Search for the cell housing the specified text and yield its (x, y) center coordinate. 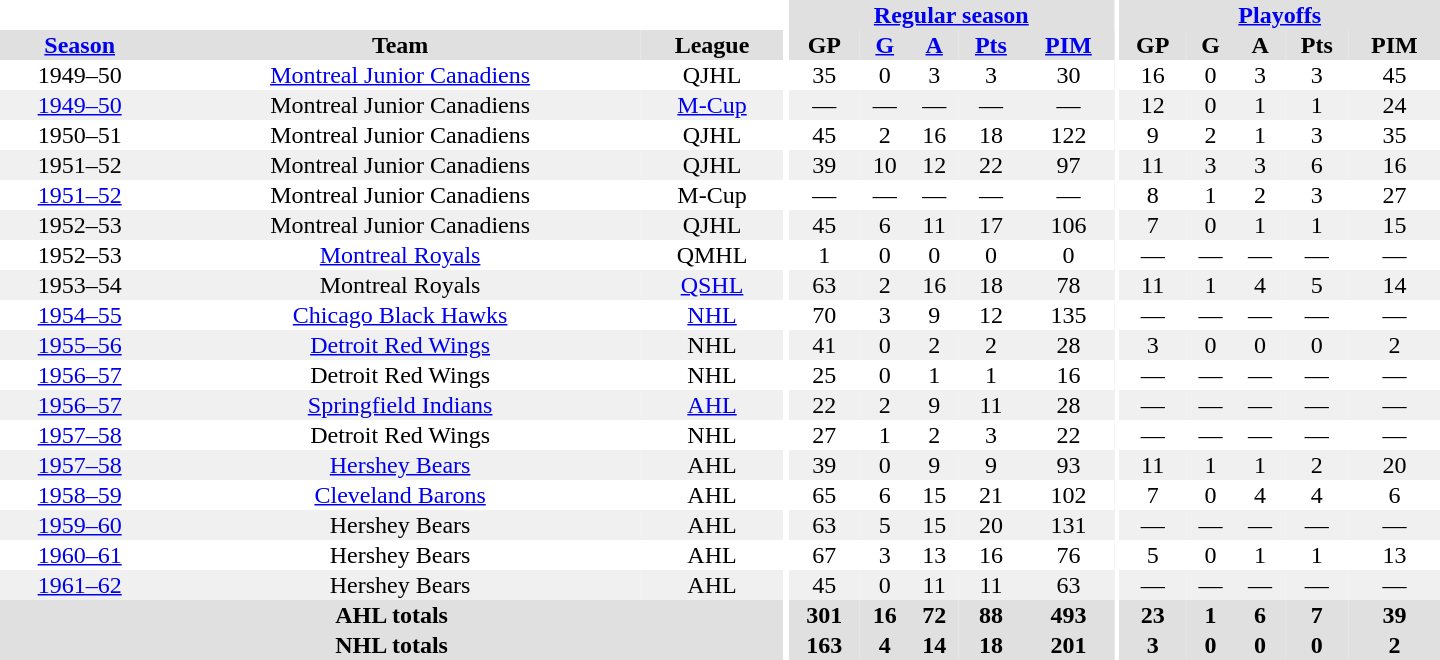
131 (1068, 525)
1953–54 (80, 285)
NHL totals (392, 645)
122 (1068, 135)
23 (1152, 615)
102 (1068, 495)
Regular season (952, 15)
67 (824, 555)
493 (1068, 615)
201 (1068, 645)
25 (824, 375)
Cleveland Barons (400, 495)
72 (934, 615)
1958–59 (80, 495)
Springfield Indians (400, 405)
Season (80, 45)
1954–55 (80, 315)
70 (824, 315)
76 (1068, 555)
301 (824, 615)
QMHL (712, 255)
88 (991, 615)
106 (1068, 225)
AHL totals (392, 615)
135 (1068, 315)
QSHL (712, 285)
24 (1394, 105)
1961–62 (80, 585)
163 (824, 645)
1950–51 (80, 135)
League (712, 45)
41 (824, 345)
Team (400, 45)
93 (1068, 465)
30 (1068, 75)
Playoffs (1280, 15)
8 (1152, 195)
10 (884, 165)
65 (824, 495)
Chicago Black Hawks (400, 315)
78 (1068, 285)
1955–56 (80, 345)
1959–60 (80, 525)
97 (1068, 165)
17 (991, 225)
21 (991, 495)
1960–61 (80, 555)
